Return the (X, Y) coordinate for the center point of the cell that contains the specified text.  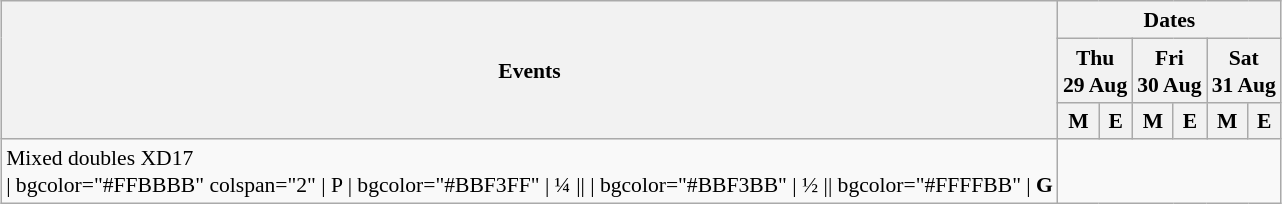
Mixed doubles XD17| bgcolor="#FFBBBB" colspan="2" | P | bgcolor="#BBF3FF" | ¼ || | bgcolor="#BBF3BB" | ½ || bgcolor="#FFFFBB" | G (530, 171)
Events (530, 70)
Dates (1170, 20)
Thu29 Aug (1095, 70)
Sat31 Aug (1244, 70)
Fri30 Aug (1169, 70)
